For the text-containing cell, return its midpoint in [X, Y] coordinate format. 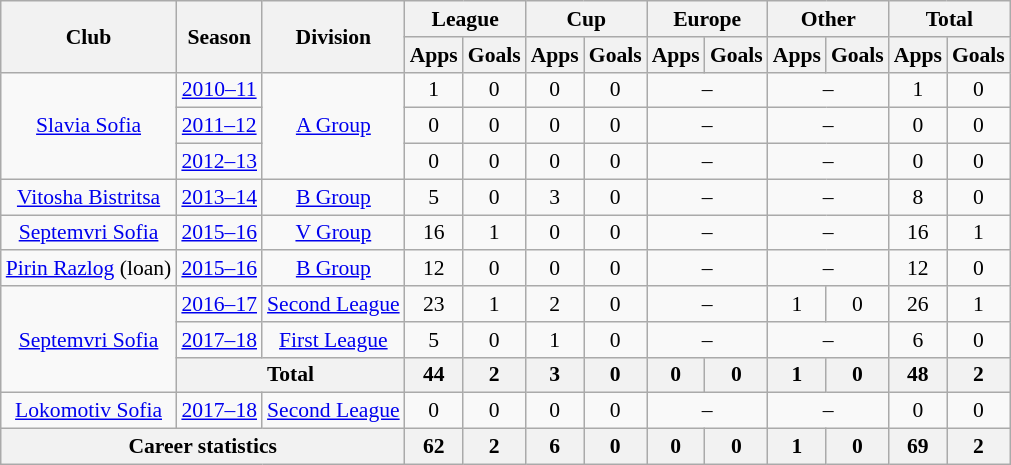
Lokomotiv Sofia [89, 411]
V Group [334, 233]
48 [918, 375]
69 [918, 447]
2016–17 [219, 304]
Other [828, 19]
62 [434, 447]
Career statistics [203, 447]
2010–11 [219, 90]
Europe [708, 19]
8 [918, 197]
Cup [586, 19]
Club [89, 36]
Season [219, 36]
23 [434, 304]
First League [334, 340]
2012–13 [219, 162]
Division [334, 36]
26 [918, 304]
Pirin Razlog (loan) [89, 269]
2011–12 [219, 126]
Slavia Sofia [89, 126]
Vitosha Bistritsa [89, 197]
44 [434, 375]
2013–14 [219, 197]
A Group [334, 126]
League [466, 19]
